Return (X, Y) of the center of cell containing provided text 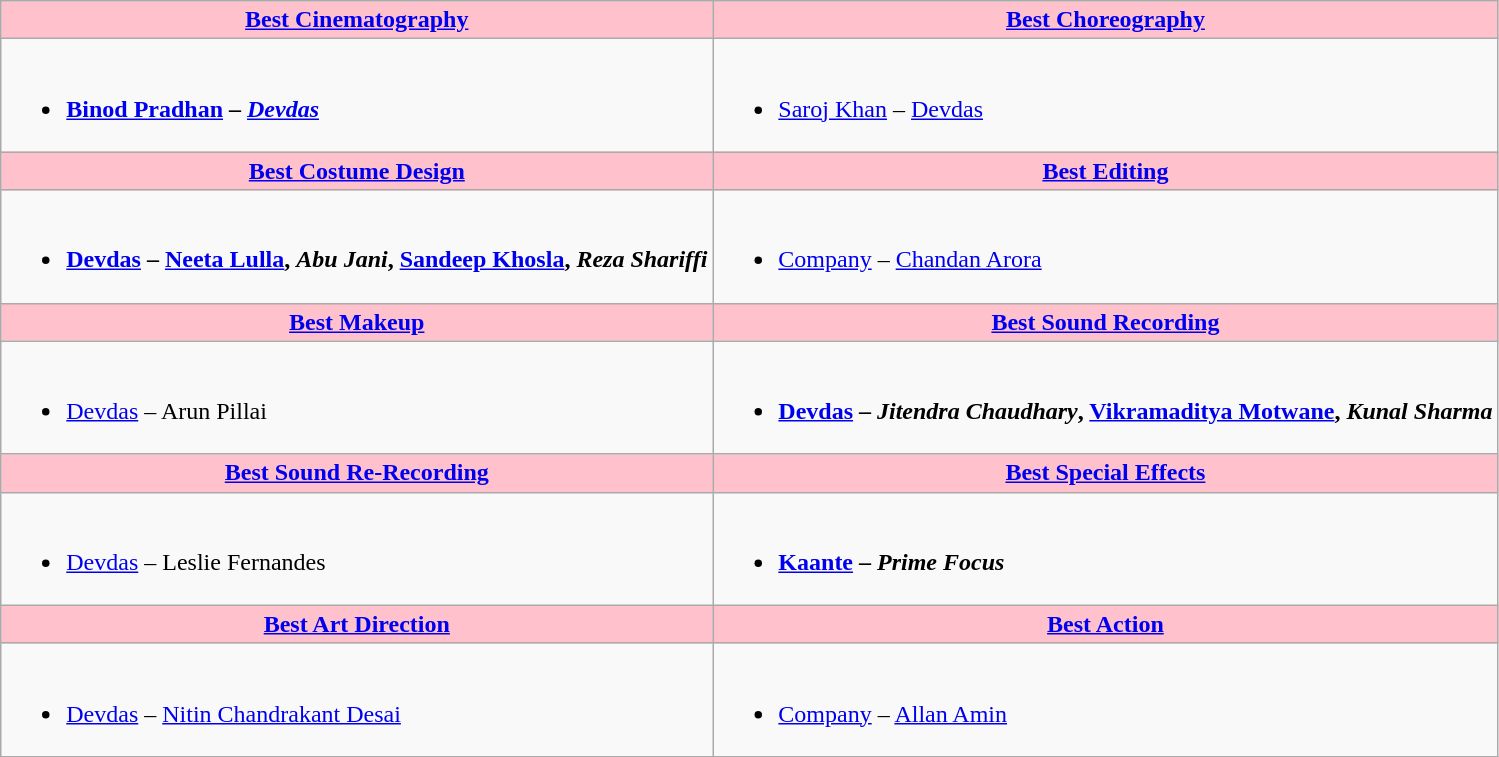
Devdas – Jitendra Chaudhary, Vikramaditya Motwane, Kunal Sharma (1106, 398)
Best Costume Design (357, 171)
Best Art Direction (357, 624)
Best Action (1106, 624)
Devdas – Leslie Fernandes (357, 548)
Saroj Khan – Devdas (1106, 96)
Best Cinematography (357, 20)
Company – Chandan Arora (1106, 246)
Best Sound Re-Recording (357, 473)
Devdas – Neeta Lulla, Abu Jani, Sandeep Khosla, Reza Shariffi (357, 246)
Best Makeup (357, 322)
Best Special Effects (1106, 473)
Best Sound Recording (1106, 322)
Binod Pradhan – Devdas (357, 96)
Best Choreography (1106, 20)
Best Editing (1106, 171)
Devdas – Nitin Chandrakant Desai (357, 700)
Devdas – Arun Pillai (357, 398)
Company – Allan Amin (1106, 700)
Kaante – Prime Focus (1106, 548)
